Identify which cell holds the provided text, then report its (x, y) central coordinate. 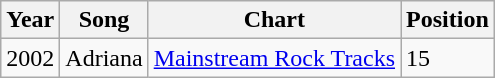
Mainstream Rock Tracks (274, 58)
2002 (30, 58)
Song (104, 20)
Adriana (104, 58)
15 (448, 58)
Position (448, 20)
Year (30, 20)
Chart (274, 20)
